For the text-containing cell, return its midpoint in (X, Y) coordinate format. 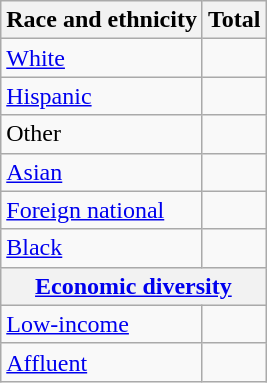
Race and ethnicity (102, 20)
Foreign national (102, 210)
White (102, 58)
Affluent (102, 362)
Hispanic (102, 96)
Asian (102, 172)
Economic diversity (134, 286)
Low-income (102, 324)
Total (234, 20)
Other (102, 134)
Black (102, 248)
